Identify which cell holds the provided text, then report its (X, Y) central coordinate. 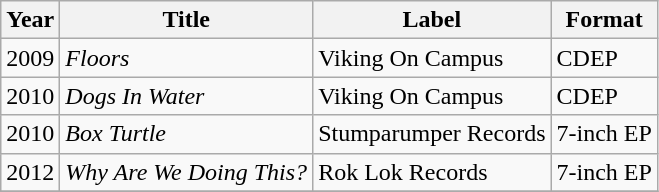
Format (604, 20)
Dogs In Water (186, 96)
2012 (30, 172)
Stumparumper Records (432, 134)
Rok Lok Records (432, 172)
2009 (30, 58)
Floors (186, 58)
Box Turtle (186, 134)
Year (30, 20)
Label (432, 20)
Why Are We Doing This? (186, 172)
Title (186, 20)
